Capture the cell that displays the provided text and extract its (X, Y) central coordinate. 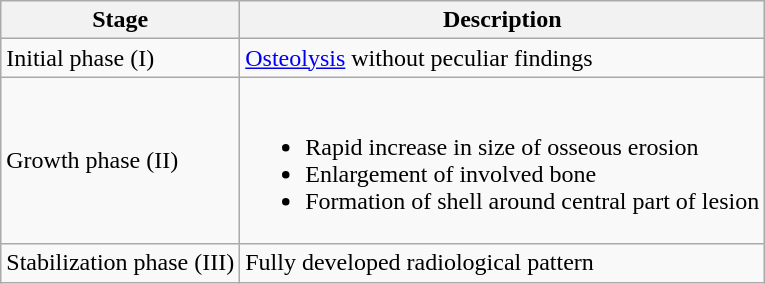
Growth phase (II) (120, 160)
Fully developed radiological pattern (502, 263)
Stabilization phase (III) (120, 263)
Osteolysis without peculiar findings (502, 58)
Initial phase (I) (120, 58)
Stage (120, 20)
Description (502, 20)
Rapid increase in size of osseous erosionEnlargement of involved boneFormation of shell around central part of lesion (502, 160)
